Return (x, y) of the center of cell containing provided text 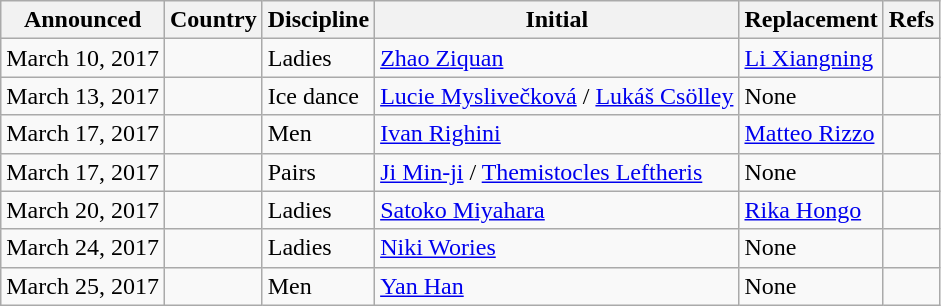
Replacement (811, 20)
Zhao Ziquan (557, 58)
Announced (83, 20)
March 20, 2017 (83, 210)
Country (213, 20)
Ji Min-ji / Themistocles Leftheris (557, 172)
Lucie Myslivečková / Lukáš Csölley (557, 96)
Li Xiangning (811, 58)
March 10, 2017 (83, 58)
March 24, 2017 (83, 248)
Ivan Righini (557, 134)
Niki Wories (557, 248)
Refs (911, 20)
Pairs (318, 172)
Initial (557, 20)
Yan Han (557, 286)
March 13, 2017 (83, 96)
March 25, 2017 (83, 286)
Rika Hongo (811, 210)
Ice dance (318, 96)
Matteo Rizzo (811, 134)
Satoko Miyahara (557, 210)
Discipline (318, 20)
